Return [X, Y] of the center of cell containing provided text 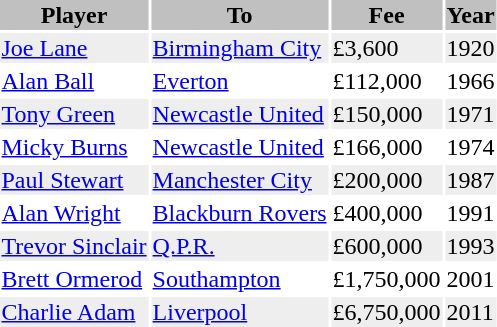
To [240, 15]
Charlie Adam [74, 312]
Player [74, 15]
£166,000 [386, 147]
Joe Lane [74, 48]
Year [470, 15]
£600,000 [386, 246]
£6,750,000 [386, 312]
Liverpool [240, 312]
Alan Ball [74, 81]
Paul Stewart [74, 180]
Micky Burns [74, 147]
Manchester City [240, 180]
£150,000 [386, 114]
1991 [470, 213]
Birmingham City [240, 48]
Trevor Sinclair [74, 246]
Brett Ormerod [74, 279]
1987 [470, 180]
£1,750,000 [386, 279]
Tony Green [74, 114]
2011 [470, 312]
Q.P.R. [240, 246]
£400,000 [386, 213]
Southampton [240, 279]
Blackburn Rovers [240, 213]
Everton [240, 81]
1966 [470, 81]
2001 [470, 279]
£200,000 [386, 180]
1971 [470, 114]
Alan Wright [74, 213]
1920 [470, 48]
Fee [386, 15]
£112,000 [386, 81]
1974 [470, 147]
£3,600 [386, 48]
1993 [470, 246]
